Provide the (x, y) coordinate of the cell's center where the given text is located.  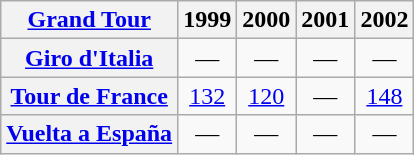
2000 (266, 20)
Tour de France (90, 96)
2001 (326, 20)
148 (384, 96)
Vuelta a España (90, 134)
Grand Tour (90, 20)
1999 (208, 20)
132 (208, 96)
Giro d'Italia (90, 58)
2002 (384, 20)
120 (266, 96)
